Output the (x, y) coordinate of the center of the cell containing the given text.  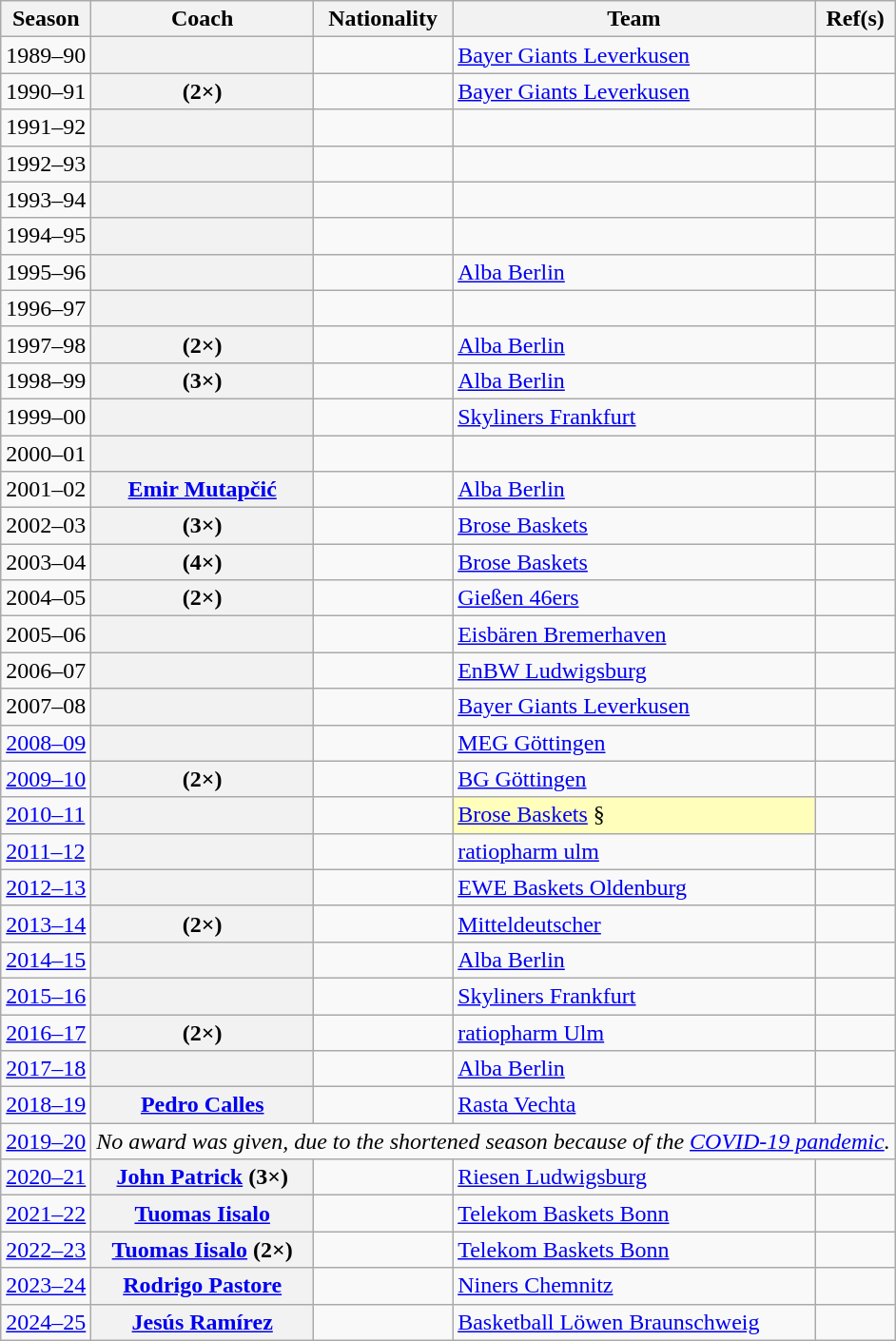
Mitteldeutscher (633, 923)
2016–17 (46, 1032)
No award was given, due to the shortened season because of the COVID-19 pandemic. (493, 1141)
Nationality (383, 19)
2018–19 (46, 1105)
1995–96 (46, 272)
2022–23 (46, 1250)
Gießen 46ers (633, 598)
Season (46, 19)
Basketball Löwen Braunschweig (633, 1322)
1993–94 (46, 200)
2023–24 (46, 1286)
MEG Göttingen (633, 743)
2019–20 (46, 1141)
2003–04 (46, 562)
2010–11 (46, 815)
1996–97 (46, 308)
2009–10 (46, 779)
2000–01 (46, 454)
2004–05 (46, 598)
ratiopharm Ulm (633, 1032)
2005–06 (46, 634)
Team (633, 19)
2013–14 (46, 923)
2011–12 (46, 851)
Riesen Ludwigsburg (633, 1177)
1994–95 (46, 236)
Ref(s) (855, 19)
Pedro Calles (203, 1105)
1990–91 (46, 91)
2021–22 (46, 1214)
2014–15 (46, 960)
John Patrick (3×) (203, 1177)
Tuomas Iisalo (2×) (203, 1250)
Coach (203, 19)
2006–07 (46, 670)
Niners Chemnitz (633, 1286)
1991–92 (46, 127)
2024–25 (46, 1322)
2017–18 (46, 1069)
2020–21 (46, 1177)
2015–16 (46, 996)
1999–00 (46, 417)
Rasta Vechta (633, 1105)
2008–09 (46, 743)
BG Göttingen (633, 779)
ratiopharm ulm (633, 851)
(4×) (203, 562)
Eisbären Bremerhaven (633, 634)
Jesús Ramírez (203, 1322)
Rodrigo Pastore (203, 1286)
EWE Baskets Oldenburg (633, 887)
2012–13 (46, 887)
1998–99 (46, 380)
EnBW Ludwigsburg (633, 670)
1989–90 (46, 55)
1997–98 (46, 344)
Tuomas Iisalo (203, 1214)
Brose Baskets § (633, 815)
1992–93 (46, 164)
2007–08 (46, 707)
2002–03 (46, 526)
2001–02 (46, 490)
Emir Mutapčić (203, 490)
